Return [x, y] of the center of cell containing provided text 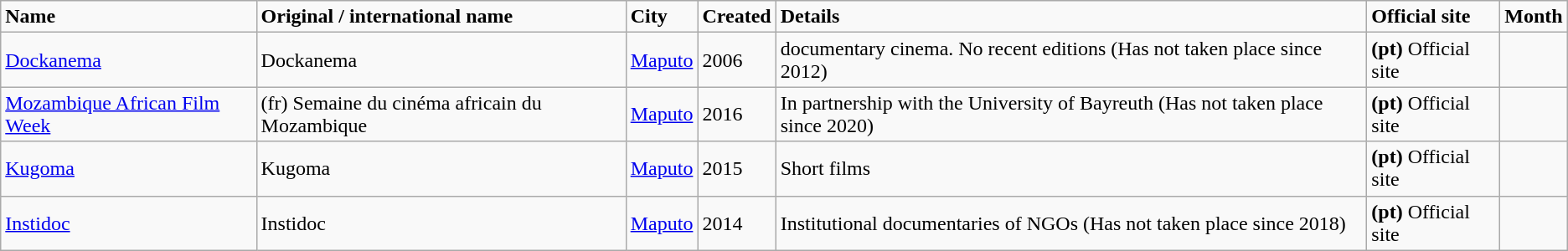
Mozambique African Film Week [129, 114]
Month [1534, 17]
documentary cinema. No recent editions (Has not taken place since 2012) [1071, 60]
Created [737, 17]
2016 [737, 114]
2006 [737, 60]
Institutional documentaries of NGOs (Has not taken place since 2018) [1071, 223]
2014 [737, 223]
Original / international name [441, 17]
(fr) Semaine du cinéma africain du Mozambique [441, 114]
Details [1071, 17]
2015 [737, 169]
Short films [1071, 169]
City [662, 17]
Name [129, 17]
Official site [1434, 17]
In partnership with the University of Bayreuth (Has not taken place since 2020) [1071, 114]
